Pinpoint the cell where the given text exists, returning its (X, Y) midpoint coordinate. 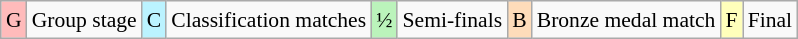
Final (770, 20)
Classification matches (268, 20)
C (154, 20)
Group stage (84, 20)
Bronze medal match (626, 20)
Semi-finals (452, 20)
F (731, 20)
G (14, 20)
B (520, 20)
½ (384, 20)
